From the cell containing the given text, extract its center point as [X, Y] coordinate. 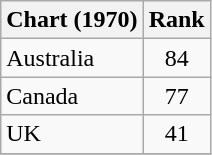
Rank [176, 20]
Chart (1970) [72, 20]
UK [72, 134]
41 [176, 134]
Australia [72, 58]
77 [176, 96]
Canada [72, 96]
84 [176, 58]
